Output the (x, y) coordinate of the center of the cell containing the given text.  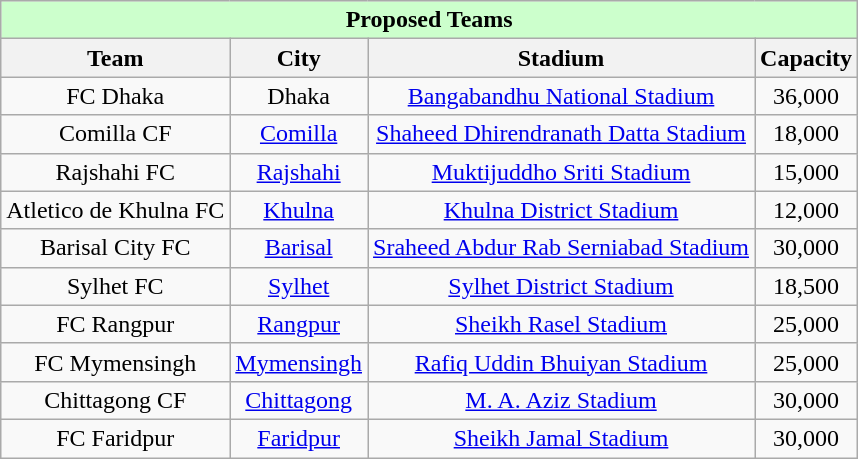
Rajshahi (299, 172)
Atletico de Khulna FC (116, 210)
15,000 (806, 172)
Mymensingh (299, 362)
Capacity (806, 58)
Shaheed Dhirendranath Datta Stadium (562, 134)
Sheikh Rasel Stadium (562, 324)
Bangabandhu National Stadium (562, 96)
FC Mymensingh (116, 362)
Khulna (299, 210)
Rangpur (299, 324)
18,500 (806, 286)
Team (116, 58)
FC Rangpur (116, 324)
36,000 (806, 96)
Sylhet FC (116, 286)
Rajshahi FC (116, 172)
Comilla CF (116, 134)
Chittagong CF (116, 400)
Comilla (299, 134)
Barisal (299, 248)
Barisal City FC (116, 248)
Dhaka (299, 96)
Sylhet District Stadium (562, 286)
Proposed Teams (430, 20)
Rafiq Uddin Bhuiyan Stadium (562, 362)
Chittagong (299, 400)
Khulna District Stadium (562, 210)
12,000 (806, 210)
FC Dhaka (116, 96)
FC Faridpur (116, 438)
Sylhet (299, 286)
Stadium (562, 58)
Sheikh Jamal Stadium (562, 438)
Sraheed Abdur Rab Serniabad Stadium (562, 248)
Faridpur (299, 438)
City (299, 58)
M. A. Aziz Stadium (562, 400)
Muktijuddho Sriti Stadium (562, 172)
18,000 (806, 134)
